Find where the given text appears and provide that cell's center as (X, Y) coordinate. 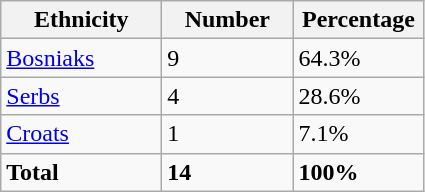
Percentage (358, 20)
9 (228, 58)
Total (82, 172)
64.3% (358, 58)
100% (358, 172)
7.1% (358, 134)
14 (228, 172)
Bosniaks (82, 58)
1 (228, 134)
Serbs (82, 96)
28.6% (358, 96)
Number (228, 20)
4 (228, 96)
Croats (82, 134)
Ethnicity (82, 20)
